Determine the (x, y) coordinate at the center of the cell enclosing the given text.  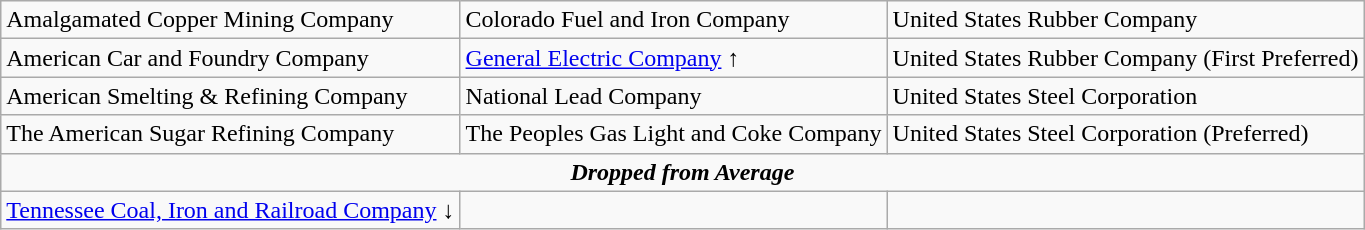
National Lead Company (674, 96)
United States Steel Corporation (Preferred) (1126, 134)
United States Rubber Company (1126, 20)
Dropped from Average (682, 172)
Amalgamated Copper Mining Company (230, 20)
United States Steel Corporation (1126, 96)
Tennessee Coal, Iron and Railroad Company ↓ (230, 210)
American Smelting & Refining Company (230, 96)
The American Sugar Refining Company (230, 134)
The Peoples Gas Light and Coke Company (674, 134)
Colorado Fuel and Iron Company (674, 20)
General Electric Company ↑ (674, 58)
American Car and Foundry Company (230, 58)
United States Rubber Company (First Preferred) (1126, 58)
